Scan for the cell matching the given text and deliver its [X, Y] coordinate at center. 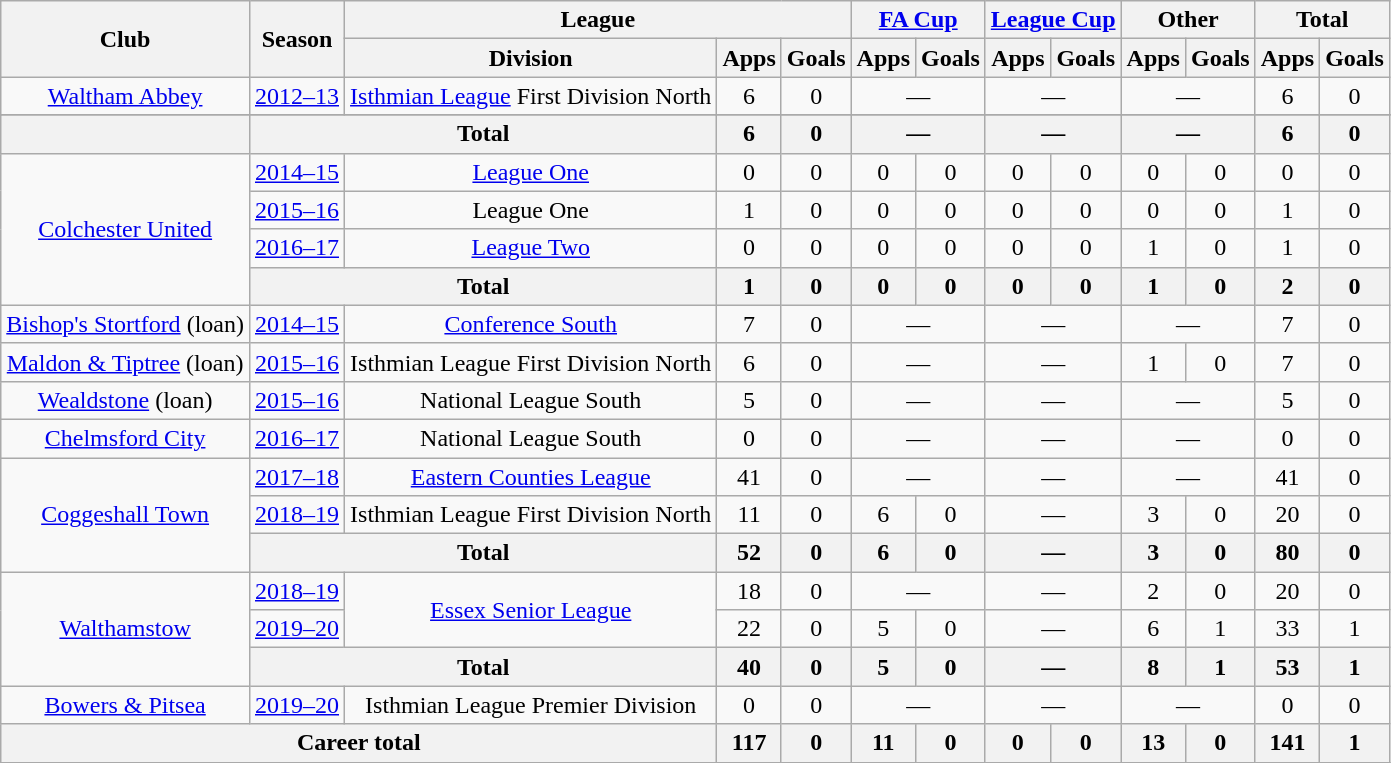
141 [1287, 743]
Season [296, 39]
League Two [531, 248]
Conference South [531, 324]
53 [1287, 667]
2012–13 [296, 96]
117 [749, 743]
Eastern Counties League [531, 477]
Bishop's Stortford (loan) [126, 324]
FA Cup [918, 20]
Division [531, 58]
Waltham Abbey [126, 96]
52 [749, 553]
33 [1287, 629]
League Cup [1053, 20]
Colchester United [126, 229]
Isthmian League Premier Division [531, 705]
22 [749, 629]
80 [1287, 553]
18 [749, 591]
2017–18 [296, 477]
Coggeshall Town [126, 515]
Maldon & Tiptree (loan) [126, 362]
Bowers & Pitsea [126, 705]
League [598, 20]
Other [1188, 20]
Chelmsford City [126, 438]
Career total [359, 743]
40 [749, 667]
8 [1153, 667]
Club [126, 39]
Walthamstow [126, 629]
Essex Senior League [531, 610]
13 [1153, 743]
Wealdstone (loan) [126, 400]
